Find where the given text appears and provide that cell's center as [x, y] coordinate. 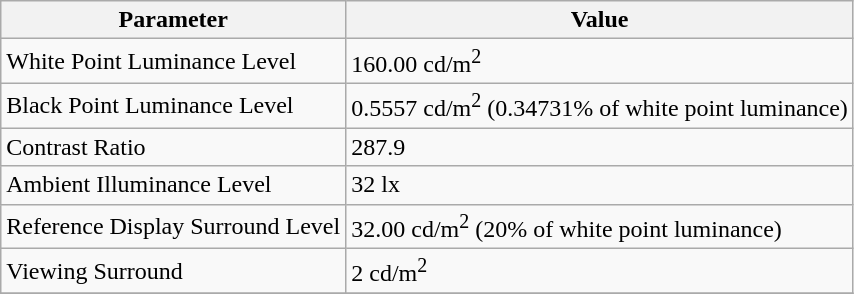
Reference Display Surround Level [174, 226]
Contrast Ratio [174, 147]
Value [600, 20]
Ambient Illuminance Level [174, 185]
Black Point Luminance Level [174, 106]
Viewing Surround [174, 272]
2 cd/m2 [600, 272]
0.5557 cd/m2 (0.34731% of white point luminance) [600, 106]
287.9 [600, 147]
32 lx [600, 185]
160.00 cd/m2 [600, 62]
32.00 cd/m2 (20% of white point luminance) [600, 226]
White Point Luminance Level [174, 62]
Parameter [174, 20]
